Return (X, Y) of the center of cell containing provided text 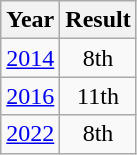
2014 (30, 58)
11th (98, 96)
2022 (30, 134)
Year (30, 20)
2016 (30, 96)
Result (98, 20)
